Output the [X, Y] coordinate of the center of the cell containing the given text.  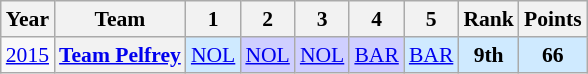
4 [376, 19]
2015 [28, 55]
Team [120, 19]
Rank [488, 19]
5 [432, 19]
Points [553, 19]
66 [553, 55]
3 [322, 19]
Year [28, 19]
9th [488, 55]
2 [267, 19]
Team Pelfrey [120, 55]
1 [213, 19]
